For the text-containing cell, return its midpoint in (X, Y) coordinate format. 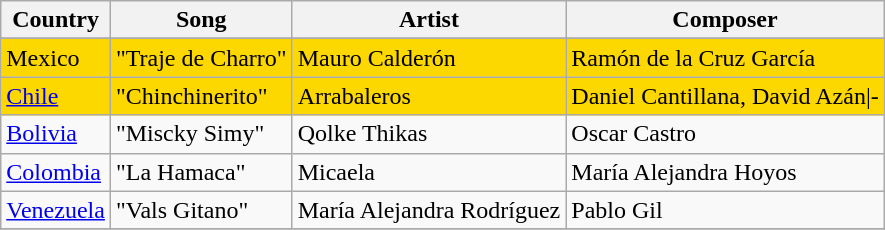
María Alejandra Hoyos (725, 172)
Bolivia (56, 134)
"Traje de Charro" (201, 58)
Ramón de la Cruz García (725, 58)
Country (56, 20)
Arrabaleros (429, 96)
Venezuela (56, 210)
"Chinchinerito" (201, 96)
Mauro Calderón (429, 58)
Daniel Cantillana, David Azán|- (725, 96)
Colombia (56, 172)
"La Hamaca" (201, 172)
Mexico (56, 58)
Composer (725, 20)
Oscar Castro (725, 134)
Micaela (429, 172)
"Vals Gitano" (201, 210)
"Miscky Simy" (201, 134)
Pablo Gil (725, 210)
Chile (56, 96)
Qolke Thikas (429, 134)
María Alejandra Rodríguez (429, 210)
Artist (429, 20)
Song (201, 20)
